Identify which cell holds the provided text, then report its [X, Y] central coordinate. 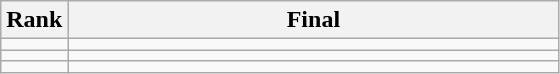
Final [314, 20]
Rank [34, 20]
